Detect which cell encompasses the target text, then output its (x, y) center coordinate. 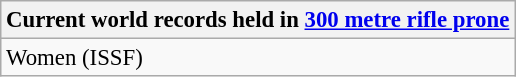
Current world records held in 300 metre rifle prone (258, 20)
Women (ISSF) (258, 58)
